Extract the [X, Y] coordinate from the center of the cell holding the provided text.  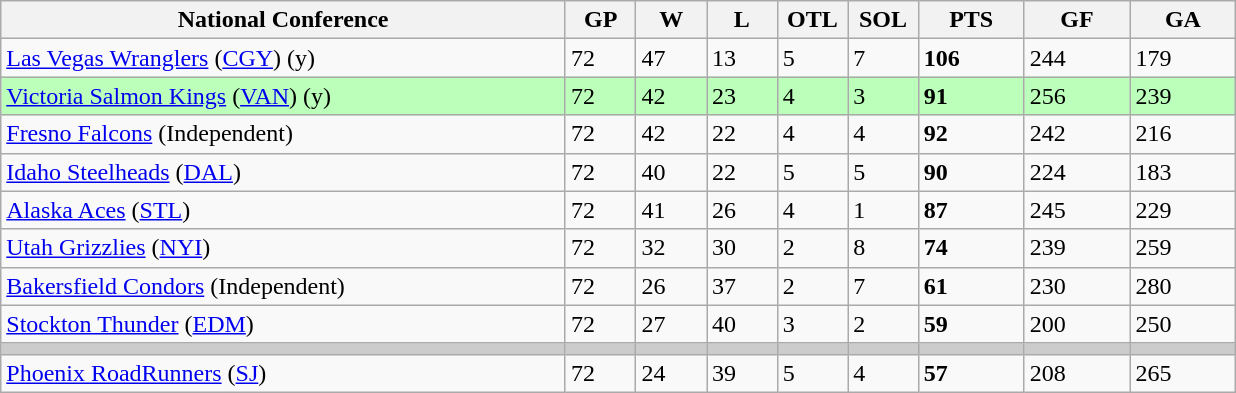
Phoenix RoadRunners (SJ) [284, 373]
216 [1183, 134]
Las Vegas Wranglers (CGY) (y) [284, 58]
National Conference [284, 20]
32 [672, 248]
208 [1077, 373]
259 [1183, 248]
92 [971, 134]
229 [1183, 210]
Utah Grizzlies (NYI) [284, 248]
90 [971, 172]
61 [971, 286]
GA [1183, 20]
280 [1183, 286]
Alaska Aces (STL) [284, 210]
230 [1077, 286]
27 [672, 324]
SOL [884, 20]
23 [742, 96]
W [672, 20]
256 [1077, 96]
GP [600, 20]
91 [971, 96]
Fresno Falcons (Independent) [284, 134]
106 [971, 58]
244 [1077, 58]
242 [1077, 134]
GF [1077, 20]
PTS [971, 20]
87 [971, 210]
30 [742, 248]
Bakersfield Condors (Independent) [284, 286]
179 [1183, 58]
Idaho Steelheads (DAL) [284, 172]
L [742, 20]
OTL [812, 20]
47 [672, 58]
200 [1077, 324]
265 [1183, 373]
24 [672, 373]
37 [742, 286]
74 [971, 248]
183 [1183, 172]
8 [884, 248]
41 [672, 210]
59 [971, 324]
Victoria Salmon Kings (VAN) (y) [284, 96]
1 [884, 210]
224 [1077, 172]
57 [971, 373]
Stockton Thunder (EDM) [284, 324]
245 [1077, 210]
39 [742, 373]
13 [742, 58]
250 [1183, 324]
